Return the (X, Y) coordinate for the center point of the cell that contains the specified text.  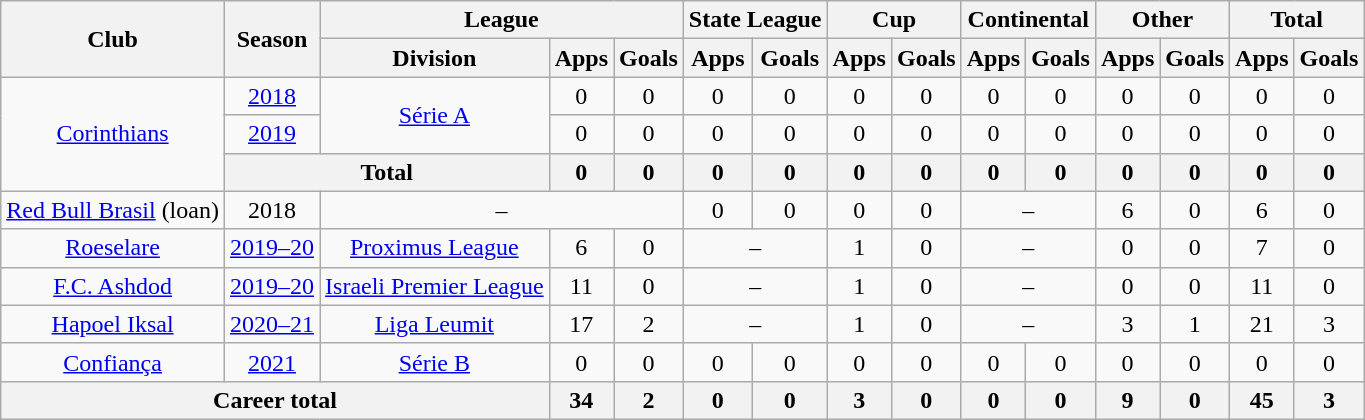
Division (435, 58)
7 (1262, 248)
Club (113, 39)
Other (1162, 20)
21 (1262, 324)
Continental (1028, 20)
Liga Leumit (435, 324)
2021 (272, 362)
Roeselare (113, 248)
F.C. Ashdod (113, 286)
2020–21 (272, 324)
Cup (894, 20)
Série A (435, 115)
17 (581, 324)
Red Bull Brasil (loan) (113, 210)
Hapoel Iksal (113, 324)
Proximus League (435, 248)
9 (1127, 400)
34 (581, 400)
Career total (275, 400)
Série B (435, 362)
Corinthians (113, 134)
2019 (272, 134)
45 (1262, 400)
Israeli Premier League (435, 286)
League (502, 20)
Season (272, 39)
Confiança (113, 362)
State League (755, 20)
